Detect which cell encompasses the target text, then output its [X, Y] center coordinate. 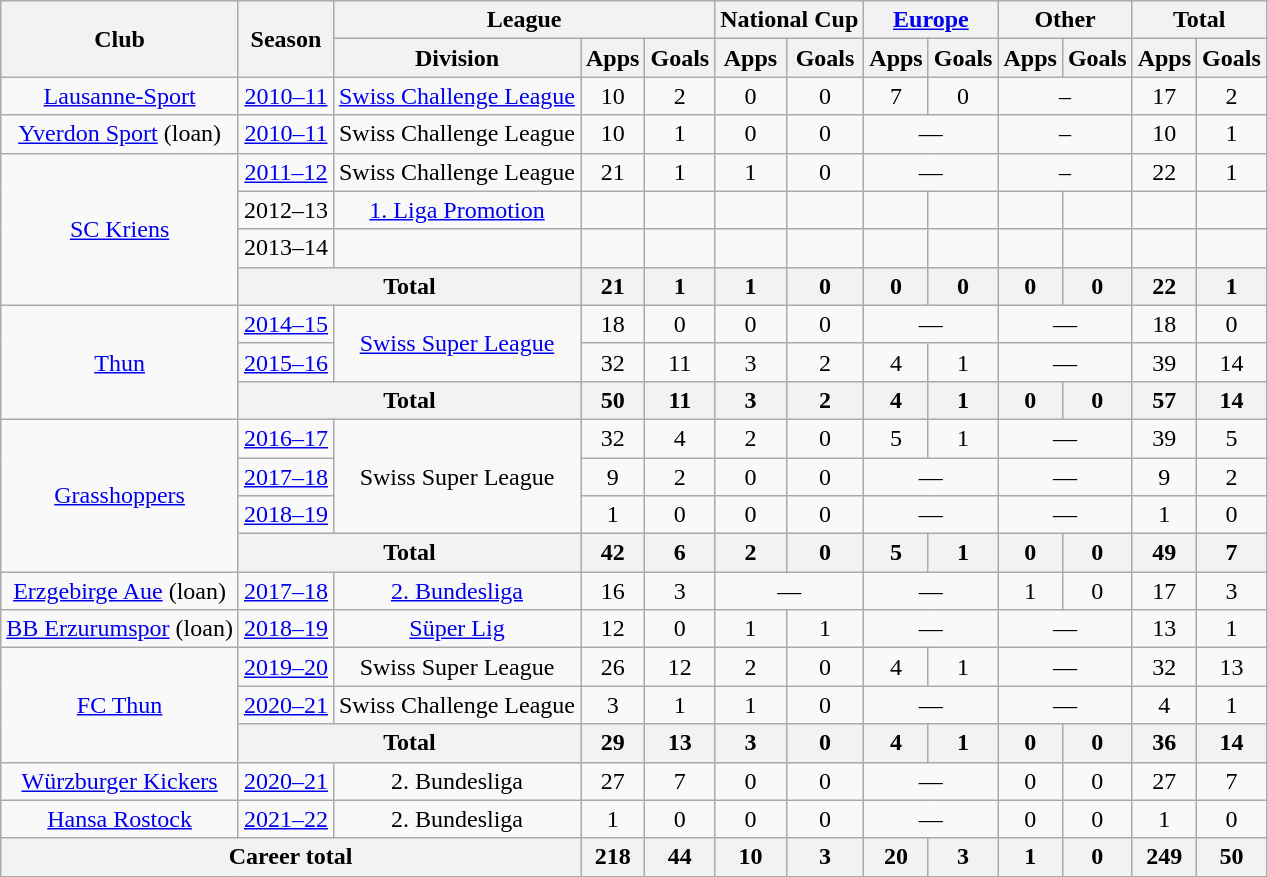
42 [612, 553]
Lausanne-Sport [120, 96]
1. Liga Promotion [456, 210]
44 [680, 857]
36 [1164, 743]
Hansa Rostock [120, 819]
Career total [291, 857]
16 [612, 591]
57 [1164, 400]
National Cup [790, 20]
2013–14 [286, 248]
Yverdon Sport (loan) [120, 134]
BB Erzurumspor (loan) [120, 629]
League [524, 20]
6 [680, 553]
2014–15 [286, 324]
Würzburger Kickers [120, 781]
2012–13 [286, 210]
29 [612, 743]
249 [1164, 857]
Erzgebirge Aue (loan) [120, 591]
Division [456, 58]
26 [612, 667]
2019–20 [286, 667]
20 [896, 857]
2011–12 [286, 172]
Club [120, 39]
Süper Lig [456, 629]
49 [1164, 553]
Other [1065, 20]
2016–17 [286, 438]
Europe [931, 20]
Grasshoppers [120, 495]
2021–22 [286, 819]
Season [286, 39]
SC Kriens [120, 229]
218 [612, 857]
2015–16 [286, 362]
Thun [120, 362]
FC Thun [120, 705]
